Pinpoint the cell where the given text exists, returning its (x, y) midpoint coordinate. 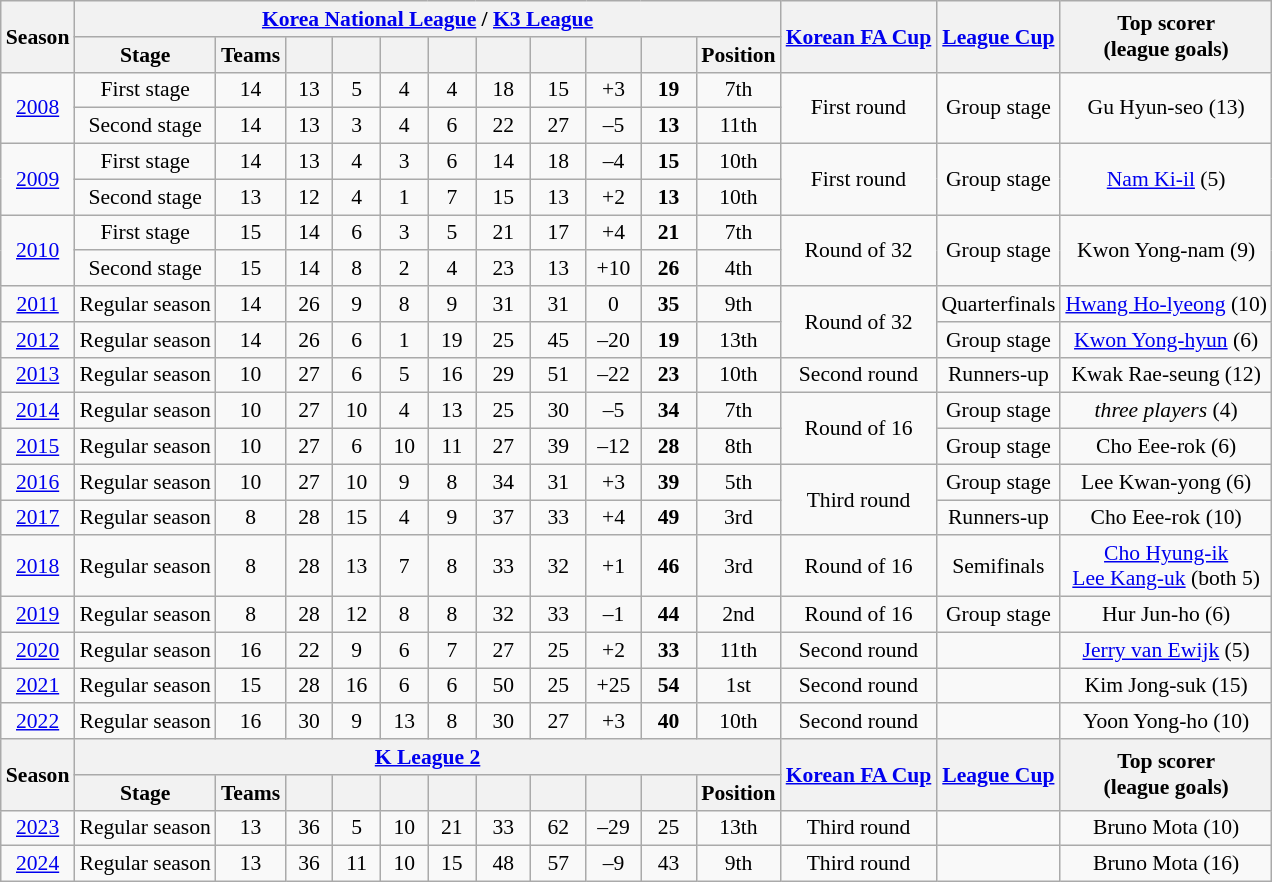
48 (504, 864)
2019 (38, 615)
2009 (38, 180)
35 (668, 304)
2008 (38, 108)
Korea National League / K3 League (427, 19)
54 (668, 686)
Hur Jun-ho (6) (1166, 615)
+10 (614, 269)
45 (558, 340)
Kim Jong-suk (15) (1166, 686)
2014 (38, 411)
Kwak Rae-seung (12) (1166, 375)
2015 (38, 447)
2011 (38, 304)
–22 (614, 375)
29 (504, 375)
62 (558, 828)
2 (404, 269)
Bruno Mota (10) (1166, 828)
2016 (38, 482)
–29 (614, 828)
–9 (614, 864)
8th (738, 447)
50 (504, 686)
2nd (738, 615)
–20 (614, 340)
Cho Eee-rok (6) (1166, 447)
2020 (38, 650)
2018 (38, 566)
Kwon Yong-nam (9) (1166, 250)
Gu Hyun-seo (13) (1166, 108)
5th (738, 482)
2023 (38, 828)
Semifinals (998, 566)
2013 (38, 375)
37 (504, 518)
1st (738, 686)
57 (558, 864)
+1 (614, 566)
Lee Kwan-yong (6) (1166, 482)
–12 (614, 447)
2022 (38, 722)
Yoon Yong-ho (10) (1166, 722)
0 (614, 304)
Bruno Mota (16) (1166, 864)
4th (738, 269)
–4 (614, 162)
44 (668, 615)
17 (558, 233)
K League 2 (427, 757)
Cho Hyung-ikLee Kang-uk (both 5) (1166, 566)
+25 (614, 686)
Quarterfinals (998, 304)
2024 (38, 864)
2010 (38, 250)
2017 (38, 518)
Cho Eee-rok (10) (1166, 518)
2021 (38, 686)
2012 (38, 340)
–1 (614, 615)
Nam Ki-il (5) (1166, 180)
Jerry van Ewijk (5) (1166, 650)
43 (668, 864)
40 (668, 722)
46 (668, 566)
Kwon Yong-hyun (6) (1166, 340)
51 (558, 375)
49 (668, 518)
Hwang Ho-lyeong (10) (1166, 304)
three players (4) (1166, 411)
